Pinpoint the cell where the given text exists, returning its [x, y] midpoint coordinate. 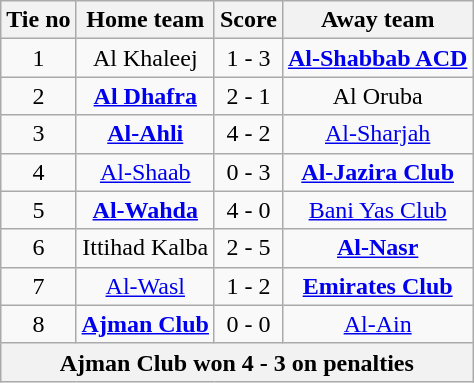
Ajman Club won 4 - 3 on penalties [237, 362]
5 [38, 210]
Al-Shabbab ACD [377, 58]
2 - 5 [248, 248]
6 [38, 248]
4 - 2 [248, 134]
Emirates Club [377, 286]
8 [38, 324]
Ajman Club [145, 324]
Al-Wasl [145, 286]
7 [38, 286]
Al-Jazira Club [377, 172]
Tie no [38, 20]
3 [38, 134]
Al Khaleej [145, 58]
Score [248, 20]
4 [38, 172]
Away team [377, 20]
0 - 3 [248, 172]
Al-Sharjah [377, 134]
Home team [145, 20]
Al-Ain [377, 324]
Ittihad Kalba [145, 248]
Al-Shaab [145, 172]
Al-Nasr [377, 248]
2 [38, 96]
1 - 2 [248, 286]
Al Oruba [377, 96]
Bani Yas Club [377, 210]
1 [38, 58]
2 - 1 [248, 96]
1 - 3 [248, 58]
4 - 0 [248, 210]
Al-Wahda [145, 210]
Al-Ahli [145, 134]
0 - 0 [248, 324]
Al Dhafra [145, 96]
